Provide the (X, Y) coordinate of the cell's center where the given text is located.  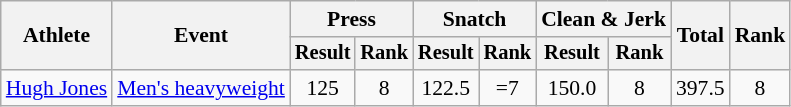
Athlete (56, 36)
Clean & Jerk (604, 19)
Total (700, 36)
Snatch (474, 19)
Men's heavyweight (201, 88)
125 (323, 88)
=7 (508, 88)
Press (352, 19)
Hugh Jones (56, 88)
150.0 (572, 88)
Event (201, 36)
122.5 (446, 88)
397.5 (700, 88)
